Identify which cell holds the provided text, then report its (x, y) central coordinate. 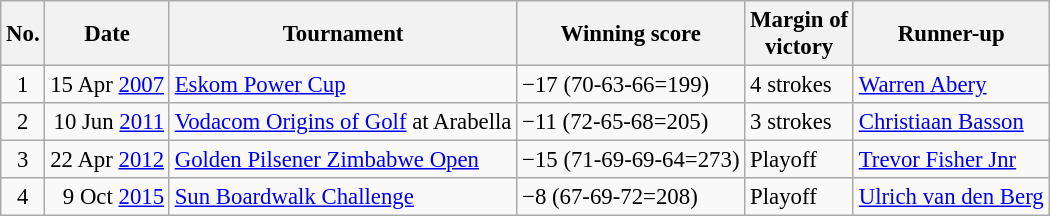
Ulrich van den Berg (951, 197)
−17 (70-63-66=199) (631, 85)
Vodacom Origins of Golf at Arabella (342, 122)
Sun Boardwalk Challenge (342, 197)
15 Apr 2007 (107, 85)
Date (107, 34)
−11 (72-65-68=205) (631, 122)
4 (23, 197)
−8 (67-69-72=208) (631, 197)
10 Jun 2011 (107, 122)
Tournament (342, 34)
Eskom Power Cup (342, 85)
4 strokes (800, 85)
−15 (71-69-69-64=273) (631, 160)
3 strokes (800, 122)
3 (23, 160)
22 Apr 2012 (107, 160)
Winning score (631, 34)
1 (23, 85)
Trevor Fisher Jnr (951, 160)
9 Oct 2015 (107, 197)
Warren Abery (951, 85)
No. (23, 34)
2 (23, 122)
Margin ofvictory (800, 34)
Christiaan Basson (951, 122)
Runner-up (951, 34)
Golden Pilsener Zimbabwe Open (342, 160)
